Extract the (x, y) coordinate from the center of the cell holding the provided text.  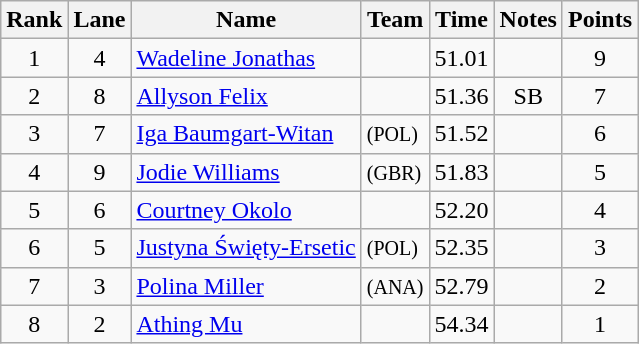
Notes (528, 20)
Team (395, 20)
Courtney Okolo (246, 210)
Athing Mu (246, 324)
Iga Baumgart-Witan (246, 134)
51.01 (462, 58)
(ANA) (395, 286)
Name (246, 20)
Jodie Williams (246, 172)
54.34 (462, 324)
Rank (34, 20)
Wadeline Jonathas (246, 58)
52.35 (462, 248)
51.36 (462, 96)
(GBR) (395, 172)
Points (600, 20)
51.52 (462, 134)
Allyson Felix (246, 96)
Polina Miller (246, 286)
SB (528, 96)
51.83 (462, 172)
Time (462, 20)
Lane (100, 20)
Justyna Święty-Ersetic (246, 248)
52.79 (462, 286)
52.20 (462, 210)
